Determine the [X, Y] coordinate at the center of the cell enclosing the given text.  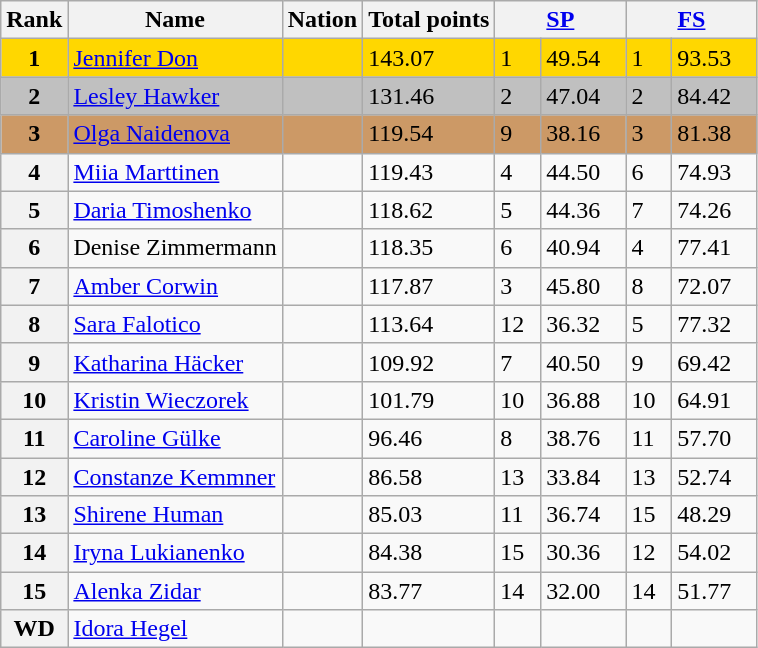
32.00 [584, 591]
117.87 [429, 286]
57.70 [714, 438]
77.32 [714, 324]
33.84 [584, 477]
143.07 [429, 58]
Rank [34, 20]
93.53 [714, 58]
52.74 [714, 477]
Kristin Wieczorek [175, 400]
74.26 [714, 210]
Miia Marttinen [175, 172]
36.74 [584, 515]
40.94 [584, 248]
84.38 [429, 553]
119.54 [429, 134]
44.50 [584, 172]
74.93 [714, 172]
81.38 [714, 134]
Alenka Zidar [175, 591]
84.42 [714, 96]
Name [175, 20]
72.07 [714, 286]
69.42 [714, 362]
Olga Naidenova [175, 134]
86.58 [429, 477]
SP [560, 20]
Katharina Häcker [175, 362]
118.62 [429, 210]
83.77 [429, 591]
Nation [322, 20]
51.77 [714, 591]
49.54 [584, 58]
40.50 [584, 362]
38.16 [584, 134]
113.64 [429, 324]
Shirene Human [175, 515]
96.46 [429, 438]
119.43 [429, 172]
44.36 [584, 210]
Jennifer Don [175, 58]
131.46 [429, 96]
109.92 [429, 362]
54.02 [714, 553]
Denise Zimmermann [175, 248]
WD [34, 629]
48.29 [714, 515]
64.91 [714, 400]
77.41 [714, 248]
Constanze Kemmner [175, 477]
36.32 [584, 324]
85.03 [429, 515]
118.35 [429, 248]
Daria Timoshenko [175, 210]
38.76 [584, 438]
Iryna Lukianenko [175, 553]
36.88 [584, 400]
Amber Corwin [175, 286]
Total points [429, 20]
Caroline Gülke [175, 438]
Sara Falotico [175, 324]
45.80 [584, 286]
FS [692, 20]
Lesley Hawker [175, 96]
30.36 [584, 553]
47.04 [584, 96]
101.79 [429, 400]
Idora Hegel [175, 629]
